For the text-containing cell, return its midpoint in [x, y] coordinate format. 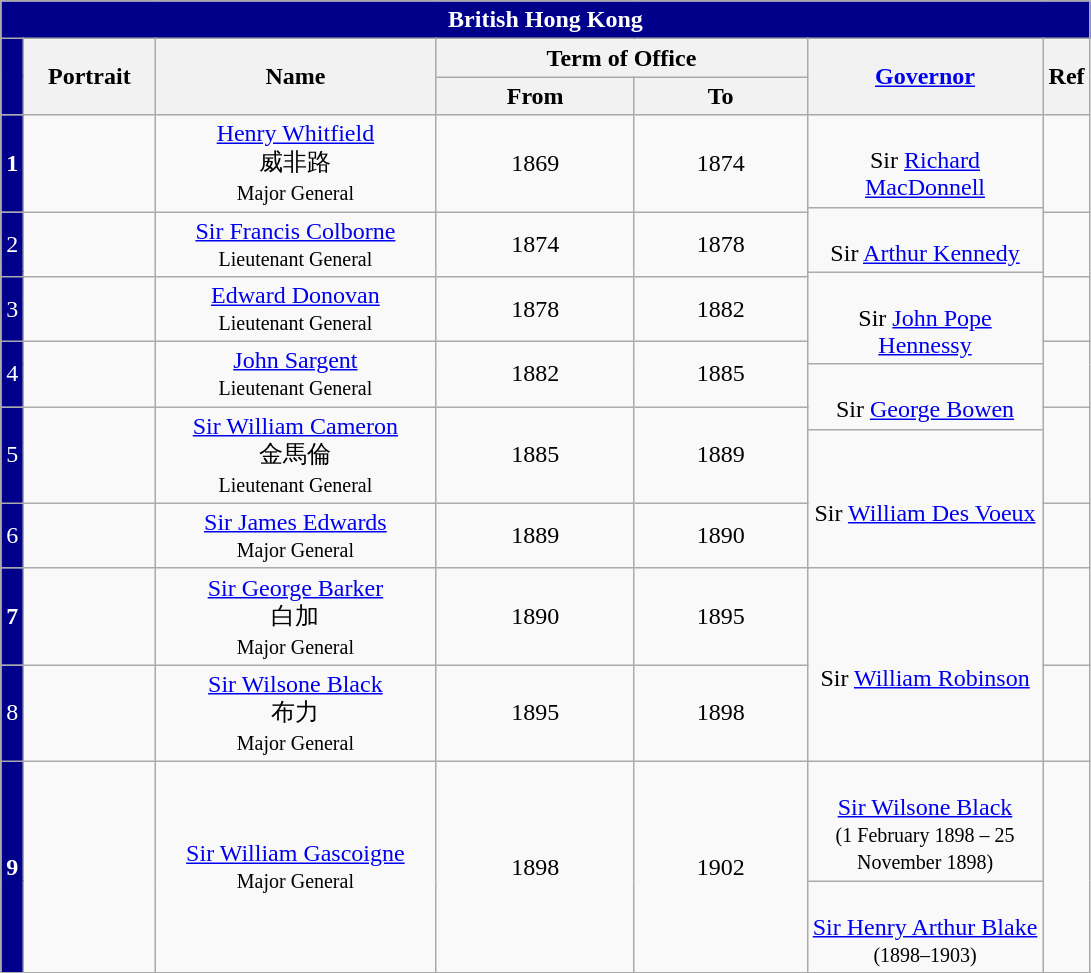
5 [12, 456]
Sir Henry Arthur Blake(1898–1903) [925, 926]
Sir William GascoigneMajor General [296, 866]
From [535, 96]
Sir George Bowen [925, 396]
Name [296, 77]
Sir Richard MacDonnell [925, 161]
Henry Whitfield威非路Major General [296, 164]
6 [12, 536]
3 [12, 310]
British Hong Kong [546, 20]
Portrait [90, 77]
7 [12, 616]
Sir James EdwardsMajor General [296, 536]
Sir Wilsone Black布力Major General [296, 714]
8 [12, 714]
Sir George Barker白加Major General [296, 616]
Sir John Pope Hennessy [925, 318]
John SargentLieutenant General [296, 374]
Term of Office [622, 58]
Governor [925, 77]
Sir William Robinson [925, 664]
Sir Francis ColborneLieutenant General [296, 244]
2 [12, 244]
To [720, 96]
Sir Arthur Kennedy [925, 240]
Sir William Des Voeux [925, 498]
1902 [720, 866]
Ref [1066, 77]
Sir William Cameron金馬倫Lieutenant General [296, 456]
1 [12, 164]
4 [12, 374]
Sir Wilsone Black(1 February 1898 – 25 November 1898) [925, 820]
Edward DonovanLieutenant General [296, 310]
9 [12, 866]
1869 [535, 164]
